For the text-containing cell, return its midpoint in (x, y) coordinate format. 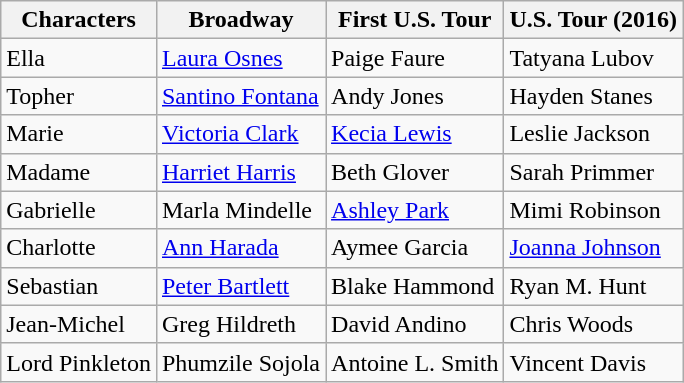
Paige Faure (415, 58)
Antoine L. Smith (415, 362)
Chris Woods (594, 324)
Sarah Primmer (594, 172)
Greg Hildreth (240, 324)
Marla Mindelle (240, 210)
Mimi Robinson (594, 210)
Phumzile Sojola (240, 362)
Ann Harada (240, 248)
Broadway (240, 20)
Marie (79, 134)
Characters (79, 20)
Hayden Stanes (594, 96)
Gabrielle (79, 210)
Ryan M. Hunt (594, 286)
Jean-Michel (79, 324)
Blake Hammond (415, 286)
David Andino (415, 324)
Ella (79, 58)
Ashley Park (415, 210)
Leslie Jackson (594, 134)
Laura Osnes (240, 58)
Charlotte (79, 248)
Peter Bartlett (240, 286)
Topher (79, 96)
Sebastian (79, 286)
Andy Jones (415, 96)
Victoria Clark (240, 134)
Harriet Harris (240, 172)
Beth Glover (415, 172)
Santino Fontana (240, 96)
First U.S. Tour (415, 20)
Madame (79, 172)
U.S. Tour (2016) (594, 20)
Joanna Johnson (594, 248)
Tatyana Lubov (594, 58)
Vincent Davis (594, 362)
Kecia Lewis (415, 134)
Aymee Garcia (415, 248)
Lord Pinkleton (79, 362)
